Extract the [x, y] coordinate from the center of the cell holding the provided text.  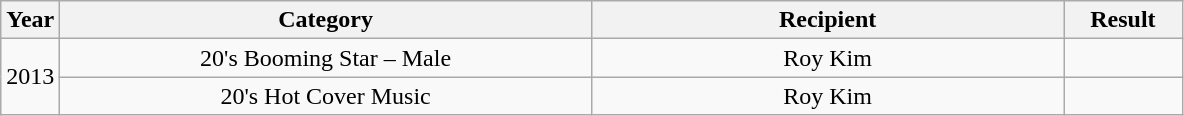
20's Hot Cover Music [326, 96]
Recipient [827, 20]
Year [30, 20]
20's Booming Star – Male [326, 58]
2013 [30, 77]
Result [1123, 20]
Category [326, 20]
